Search for the cell housing the specified text and yield its [X, Y] center coordinate. 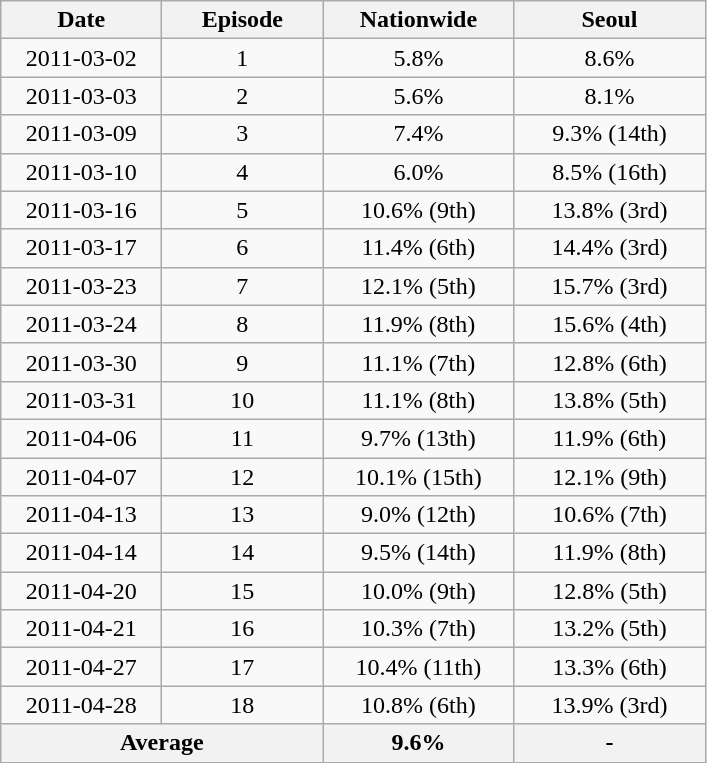
2011-03-31 [82, 400]
2011-04-28 [82, 705]
13.8% (5th) [610, 400]
9.5% (14th) [418, 553]
2 [242, 96]
11.9% (6th) [610, 438]
2011-04-14 [82, 553]
13 [242, 515]
2011-04-13 [82, 515]
15 [242, 591]
12.8% (5th) [610, 591]
11.1% (7th) [418, 362]
6 [242, 248]
2011-03-30 [82, 362]
10.1% (15th) [418, 477]
2011-03-17 [82, 248]
8.5% (16th) [610, 172]
9.6% [418, 743]
10.0% (9th) [418, 591]
Date [82, 20]
2011-03-03 [82, 96]
7 [242, 286]
4 [242, 172]
18 [242, 705]
2011-03-02 [82, 58]
13.3% (6th) [610, 667]
2011-04-21 [82, 629]
16 [242, 629]
8.1% [610, 96]
11 [242, 438]
1 [242, 58]
10 [242, 400]
Episode [242, 20]
2011-04-20 [82, 591]
15.6% (4th) [610, 324]
14.4% (3rd) [610, 248]
2011-04-27 [82, 667]
9.3% (14th) [610, 134]
12 [242, 477]
Seoul [610, 20]
3 [242, 134]
2011-03-09 [82, 134]
10.6% (7th) [610, 515]
Average [162, 743]
13.9% (3rd) [610, 705]
9 [242, 362]
13.2% (5th) [610, 629]
13.8% (3rd) [610, 210]
2011-04-07 [82, 477]
11.1% (8th) [418, 400]
15.7% (3rd) [610, 286]
Nationwide [418, 20]
10.3% (7th) [418, 629]
9.0% (12th) [418, 515]
5.6% [418, 96]
- [610, 743]
17 [242, 667]
10.4% (11th) [418, 667]
8 [242, 324]
2011-04-06 [82, 438]
10.6% (9th) [418, 210]
10.8% (6th) [418, 705]
14 [242, 553]
5.8% [418, 58]
5 [242, 210]
7.4% [418, 134]
2011-03-16 [82, 210]
6.0% [418, 172]
12.1% (5th) [418, 286]
2011-03-23 [82, 286]
12.8% (6th) [610, 362]
12.1% (9th) [610, 477]
8.6% [610, 58]
2011-03-24 [82, 324]
2011-03-10 [82, 172]
9.7% (13th) [418, 438]
11.4% (6th) [418, 248]
